Find where the given text appears and provide that cell's center as [X, Y] coordinate. 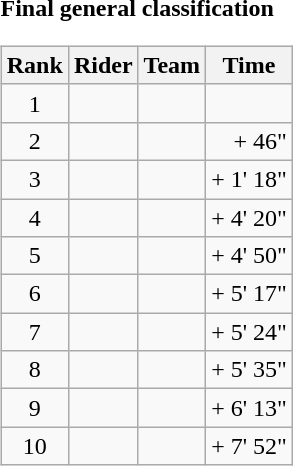
9 [34, 408]
1 [34, 103]
Team [172, 65]
+ 46" [250, 141]
+ 7' 52" [250, 446]
+ 6' 13" [250, 408]
+ 5' 24" [250, 332]
+ 5' 17" [250, 294]
Rank [34, 65]
+ 1' 18" [250, 179]
8 [34, 370]
+ 4' 20" [250, 217]
4 [34, 217]
6 [34, 294]
Rider [103, 65]
+ 4' 50" [250, 256]
2 [34, 141]
3 [34, 179]
+ 5' 35" [250, 370]
5 [34, 256]
10 [34, 446]
Time [250, 65]
7 [34, 332]
